Identify which cell holds the provided text, then report its (x, y) central coordinate. 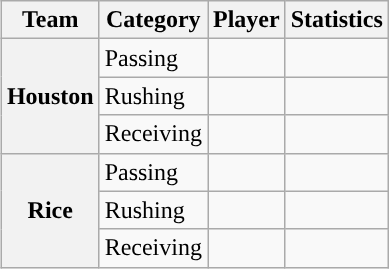
Statistics (336, 20)
Team (50, 20)
Player (247, 20)
Category (153, 20)
Houston (50, 96)
Rice (50, 210)
